Determine the [X, Y] coordinate at the center of the cell enclosing the given text.  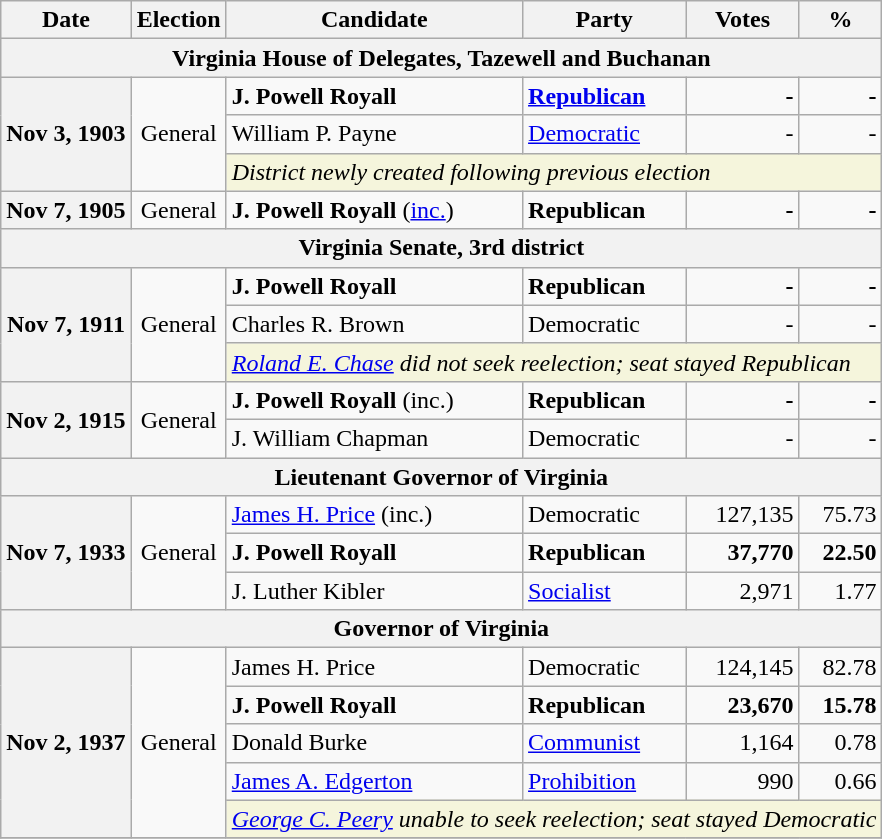
% [840, 20]
Party [604, 20]
22.50 [840, 553]
District newly created following previous election [554, 172]
0.66 [840, 781]
Socialist [604, 591]
J. Luther Kibler [374, 591]
Roland E. Chase did not seek reelection; seat stayed Republican [554, 362]
Charles R. Brown [374, 324]
George C. Peery unable to seek reelection; seat stayed Democratic [554, 819]
Virginia House of Delegates, Tazewell and Buchanan [442, 58]
Nov 7, 1905 [66, 210]
Nov 7, 1911 [66, 324]
23,670 [742, 705]
1.77 [840, 591]
990 [742, 781]
0.78 [840, 743]
37,770 [742, 553]
Prohibition [604, 781]
James H. Price (inc.) [374, 515]
Date [66, 20]
Candidate [374, 20]
Communist [604, 743]
2,971 [742, 591]
Election [178, 20]
Donald Burke [374, 743]
127,135 [742, 515]
75.73 [840, 515]
Lieutenant Governor of Virginia [442, 477]
Nov 3, 1903 [66, 134]
James H. Price [374, 667]
Nov 2, 1915 [66, 419]
Governor of Virginia [442, 629]
1,164 [742, 743]
Nov 2, 1937 [66, 743]
15.78 [840, 705]
Nov 7, 1933 [66, 553]
James A. Edgerton [374, 781]
William P. Payne [374, 134]
Virginia Senate, 3rd district [442, 248]
J. William Chapman [374, 438]
Votes [742, 20]
124,145 [742, 667]
82.78 [840, 667]
